Determine the [X, Y] coordinate at the center of the cell enclosing the given text.  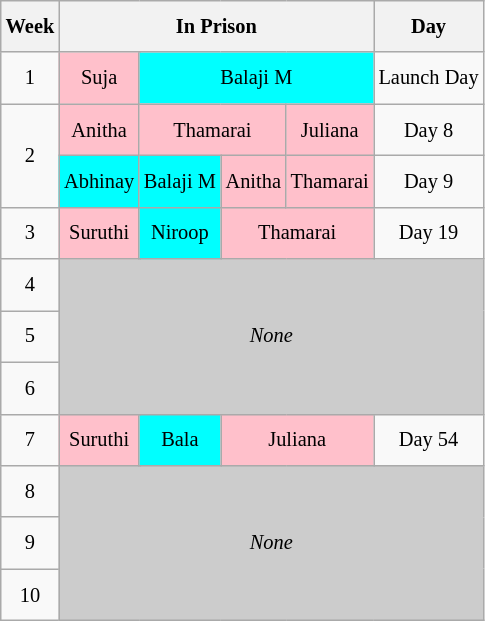
In Prison [216, 26]
2 [30, 156]
Day 19 [429, 233]
Day 54 [429, 440]
9 [30, 543]
Day 9 [429, 181]
Day 8 [429, 130]
1 [30, 78]
Day [429, 26]
8 [30, 491]
5 [30, 336]
Week [30, 26]
3 [30, 233]
10 [30, 595]
Bala [180, 440]
6 [30, 388]
Abhinay [99, 181]
Launch Day [429, 78]
4 [30, 285]
7 [30, 440]
Niroop [180, 233]
Suja [99, 78]
